Search for the cell housing the specified text and yield its [X, Y] center coordinate. 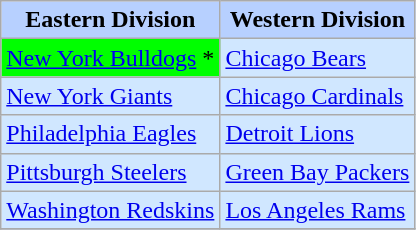
Green Bay Packers [318, 172]
New York Giants [110, 96]
Los Angeles Rams [318, 210]
Pittsburgh Steelers [110, 172]
New York Bulldogs * [110, 58]
Eastern Division [110, 20]
Philadelphia Eagles [110, 134]
Western Division [318, 20]
Chicago Bears [318, 58]
Detroit Lions [318, 134]
Chicago Cardinals [318, 96]
Washington Redskins [110, 210]
